Search for the cell housing the specified text and yield its [x, y] center coordinate. 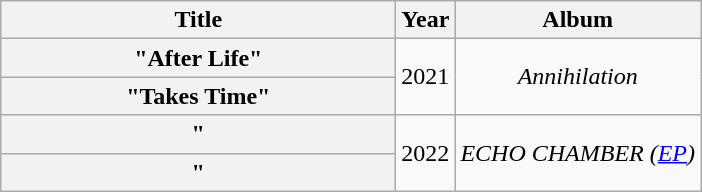
"After Life" [198, 58]
2021 [426, 77]
Album [578, 20]
ECHO CHAMBER (EP) [578, 153]
Year [426, 20]
2022 [426, 153]
Annihilation [578, 77]
Title [198, 20]
"Takes Time" [198, 96]
